Extract the [x, y] coordinate from the center of the cell holding the provided text.  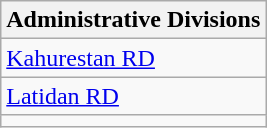
Kahurestan RD [134, 58]
Latidan RD [134, 96]
Administrative Divisions [134, 20]
